Search for the cell housing the specified text and yield its [X, Y] center coordinate. 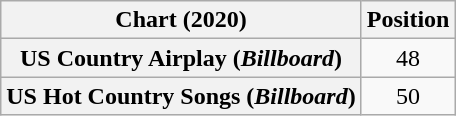
50 [408, 96]
Position [408, 20]
48 [408, 58]
US Hot Country Songs (Billboard) [181, 96]
US Country Airplay (Billboard) [181, 58]
Chart (2020) [181, 20]
